For the text-containing cell, return its midpoint in (X, Y) coordinate format. 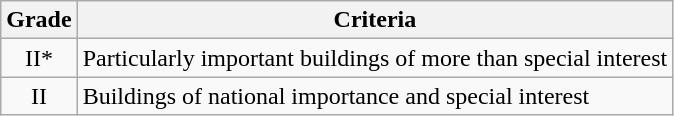
Grade (39, 20)
Particularly important buildings of more than special interest (375, 58)
II* (39, 58)
II (39, 96)
Buildings of national importance and special interest (375, 96)
Criteria (375, 20)
